Scan for the cell matching the given text and deliver its [x, y] coordinate at center. 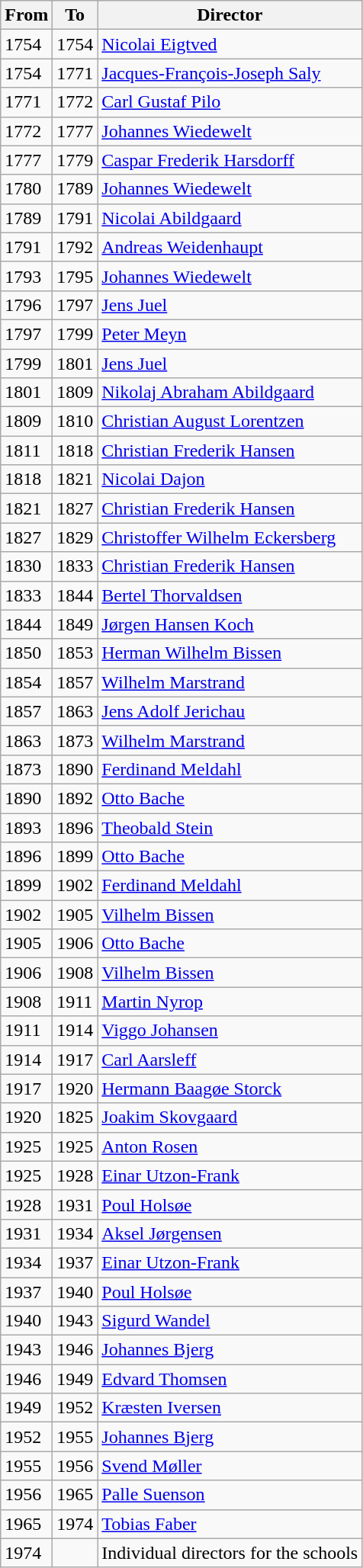
1893 [27, 827]
Director [230, 15]
Nicolai Dajon [230, 479]
Svend Møller [230, 1466]
Bertel Thorvaldsen [230, 595]
1779 [75, 160]
Palle Suenson [230, 1495]
Hermann Baagøe Storck [230, 1089]
Herman Wilhelm Bissen [230, 653]
Theobald Stein [230, 827]
Nicolai Abildgaard [230, 218]
Individual directors for the schools [230, 1553]
Edvard Thomsen [230, 1379]
1780 [27, 189]
Carl Gustaf Pilo [230, 102]
1825 [75, 1117]
Caspar Frederik Harsdorff [230, 160]
Kræsten Iversen [230, 1408]
1811 [27, 451]
Nikolaj Abraham Abildgaard [230, 393]
1792 [75, 247]
1892 [75, 798]
1810 [75, 422]
Christian August Lorentzen [230, 422]
1849 [75, 624]
Martin Nyrop [230, 1002]
Jens Adolf Jerichau [230, 711]
Joakim Skovgaard [230, 1117]
1830 [27, 566]
Jacques-François-Joseph Saly [230, 73]
Aksel Jørgensen [230, 1233]
1796 [27, 305]
1793 [27, 276]
Jørgen Hansen Koch [230, 624]
1829 [75, 537]
Christoffer Wilhelm Eckersberg [230, 537]
Tobias Faber [230, 1524]
1854 [27, 682]
Nicolai Eigtved [230, 44]
1853 [75, 653]
Viggo Johansen [230, 1031]
1850 [27, 653]
Anton Rosen [230, 1146]
Carl Aarsleff [230, 1060]
Andreas Weidenhaupt [230, 247]
To [75, 15]
From [27, 15]
1795 [75, 276]
Peter Meyn [230, 334]
Sigurd Wandel [230, 1321]
